Return (x, y) of the center of cell containing provided text 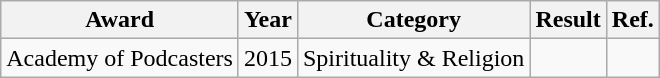
2015 (268, 58)
Result (568, 20)
Spirituality & Religion (413, 58)
Year (268, 20)
Award (120, 20)
Ref. (632, 20)
Category (413, 20)
Academy of Podcasters (120, 58)
